Return the [X, Y] coordinate for the center point of the cell that contains the specified text.  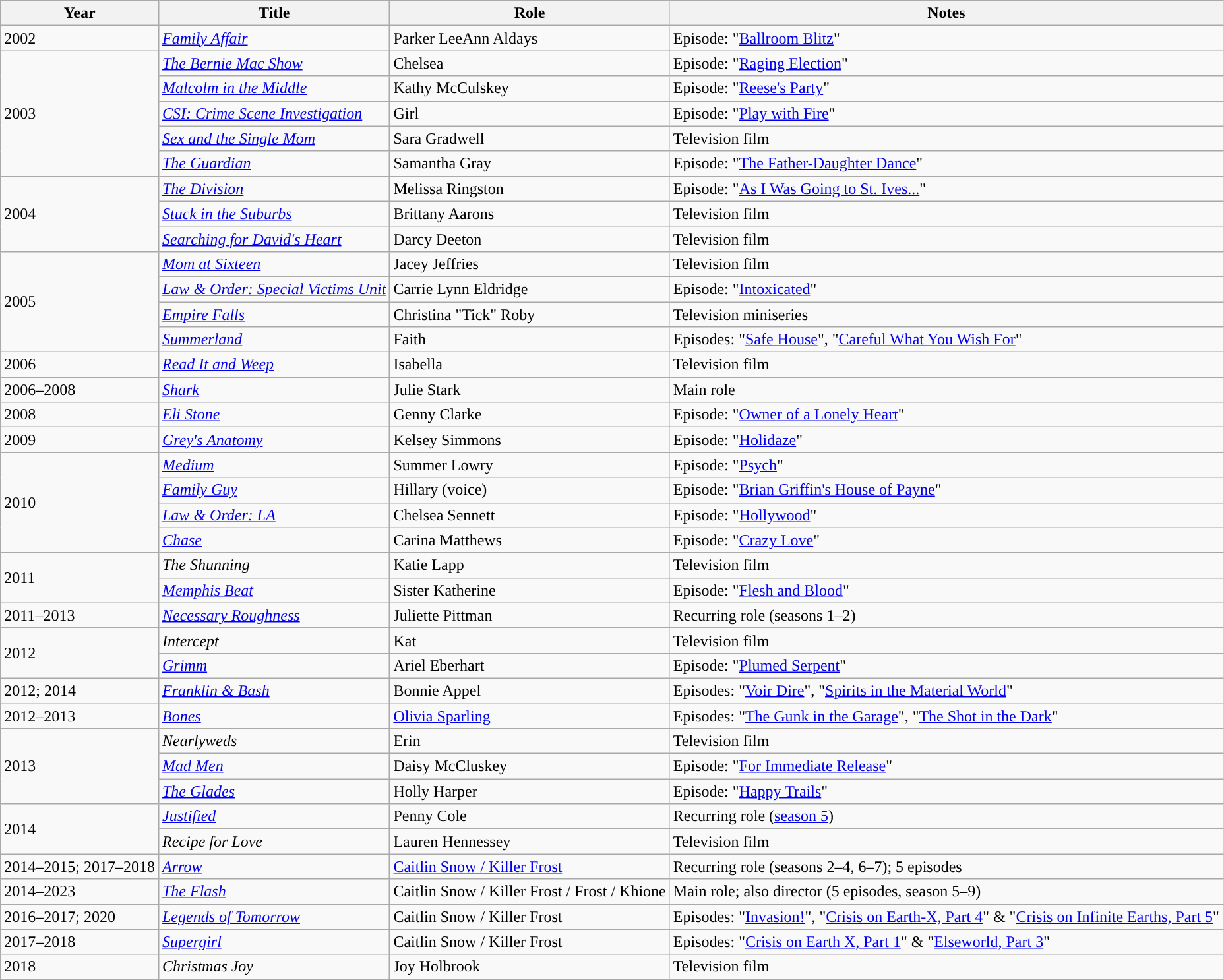
Jacey Jeffries [530, 264]
Parker LeeAnn Aldays [530, 38]
Malcolm in the Middle [274, 88]
The Division [274, 189]
Chelsea Sennett [530, 515]
Kelsey Simmons [530, 440]
Juliette Pittman [530, 615]
2014–2023 [80, 892]
Katie Lapp [530, 565]
Arrow [274, 867]
2003 [80, 113]
Episodes: "Voir Dire", "Spirits in the Material World" [946, 690]
Recurring role (season 5) [946, 816]
Main role; also director (5 episodes, season 5–9) [946, 892]
2009 [80, 440]
Episode: "For Immediate Release" [946, 766]
Episode: "Ballroom Blitz" [946, 38]
2004 [80, 214]
Stuck in the Suburbs [274, 214]
Episode: "The Father-Daughter Dance" [946, 164]
2008 [80, 415]
Episode: "Holidaze" [946, 440]
Erin [530, 741]
Christmas Joy [274, 967]
Recurring role (seasons 2–4, 6–7); 5 episodes [946, 867]
Eli Stone [274, 415]
Samantha Gray [530, 164]
2018 [80, 967]
Joy Holbrook [530, 967]
Brittany Aarons [530, 214]
Episode: "Owner of a Lonely Heart" [946, 415]
Grimm [274, 665]
Sister Katherine [530, 590]
Bones [274, 716]
Empire Falls [274, 315]
Episode: "As I Was Going to St. Ives..." [946, 189]
2013 [80, 766]
Chase [274, 540]
Role [530, 13]
Episode: "Reese's Party" [946, 88]
Summer Lowry [530, 465]
2002 [80, 38]
Episodes: "Crisis on Earth X, Part 1" & "Elseworld, Part 3" [946, 942]
2005 [80, 301]
2014–2015; 2017–2018 [80, 867]
Episode: "Brian Griffin's House of Payne" [946, 490]
Isabella [530, 365]
Carrie Lynn Eldridge [530, 289]
Family Guy [274, 490]
Memphis Beat [274, 590]
Chelsea [530, 63]
Daisy McCluskey [530, 766]
Episode: "Intoxicated" [946, 289]
Episode: "Happy Trails" [946, 791]
Grey's Anatomy [274, 440]
Mom at Sixteen [274, 264]
Olivia Sparling [530, 716]
Summerland [274, 340]
Episode: "Play with Fire" [946, 113]
Supergirl [274, 942]
2017–2018 [80, 942]
The Guardian [274, 164]
Legends of Tomorrow [274, 917]
Necessary Roughness [274, 615]
2006 [80, 365]
Intercept [274, 640]
Kathy McCulskey [530, 88]
Episodes: "Safe House", "Careful What You Wish For" [946, 340]
Episode: "Flesh and Blood" [946, 590]
Recipe for Love [274, 842]
Searching for David's Heart [274, 239]
CSI: Crime Scene Investigation [274, 113]
2006–2008 [80, 390]
Kat [530, 640]
Christina "Tick" Roby [530, 315]
2011–2013 [80, 615]
Nearlyweds [274, 741]
2012; 2014 [80, 690]
2016–2017; 2020 [80, 917]
Family Affair [274, 38]
Sex and the Single Mom [274, 138]
The Glades [274, 791]
Sara Gradwell [530, 138]
Notes [946, 13]
2011 [80, 578]
Julie Stark [530, 390]
Carina Matthews [530, 540]
Franklin & Bash [274, 690]
Justified [274, 816]
Lauren Hennessey [530, 842]
2012–2013 [80, 716]
The Bernie Mac Show [274, 63]
Year [80, 13]
Melissa Ringston [530, 189]
Bonnie Appel [530, 690]
Recurring role (seasons 1–2) [946, 615]
Girl [530, 113]
Mad Men [274, 766]
Hillary (voice) [530, 490]
Law & Order: Special Victims Unit [274, 289]
2012 [80, 653]
Ariel Eberhart [530, 665]
Episodes: "The Gunk in the Garage", "The Shot in the Dark" [946, 716]
Television miniseries [946, 315]
Episodes: "Invasion!", "Crisis on Earth-X, Part 4" & "Crisis on Infinite Earths, Part 5" [946, 917]
Episode: "Psych" [946, 465]
Shark [274, 390]
Genny Clarke [530, 415]
Episode: "Raging Election" [946, 63]
2010 [80, 503]
Main role [946, 390]
2014 [80, 829]
Caitlin Snow / Killer Frost / Frost / Khione [530, 892]
Episode: "Hollywood" [946, 515]
Penny Cole [530, 816]
Faith [530, 340]
Medium [274, 465]
Law & Order: LA [274, 515]
Episode: "Crazy Love" [946, 540]
Read It and Weep [274, 365]
The Shunning [274, 565]
Darcy Deeton [530, 239]
The Flash [274, 892]
Episode: "Plumed Serpent" [946, 665]
Title [274, 13]
Holly Harper [530, 791]
